Find where the given text appears and provide that cell's center as (X, Y) coordinate. 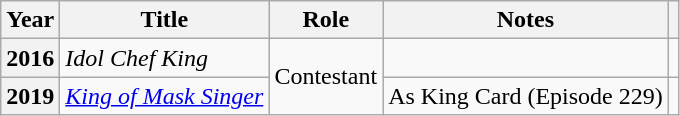
Notes (526, 20)
Year (30, 20)
King of Mask Singer (164, 96)
2016 (30, 58)
As King Card (Episode 229) (526, 96)
Role (326, 20)
Idol Chef King (164, 58)
Title (164, 20)
Contestant (326, 77)
2019 (30, 96)
